Return the [X, Y] coordinate for the center point of the cell that contains the specified text.  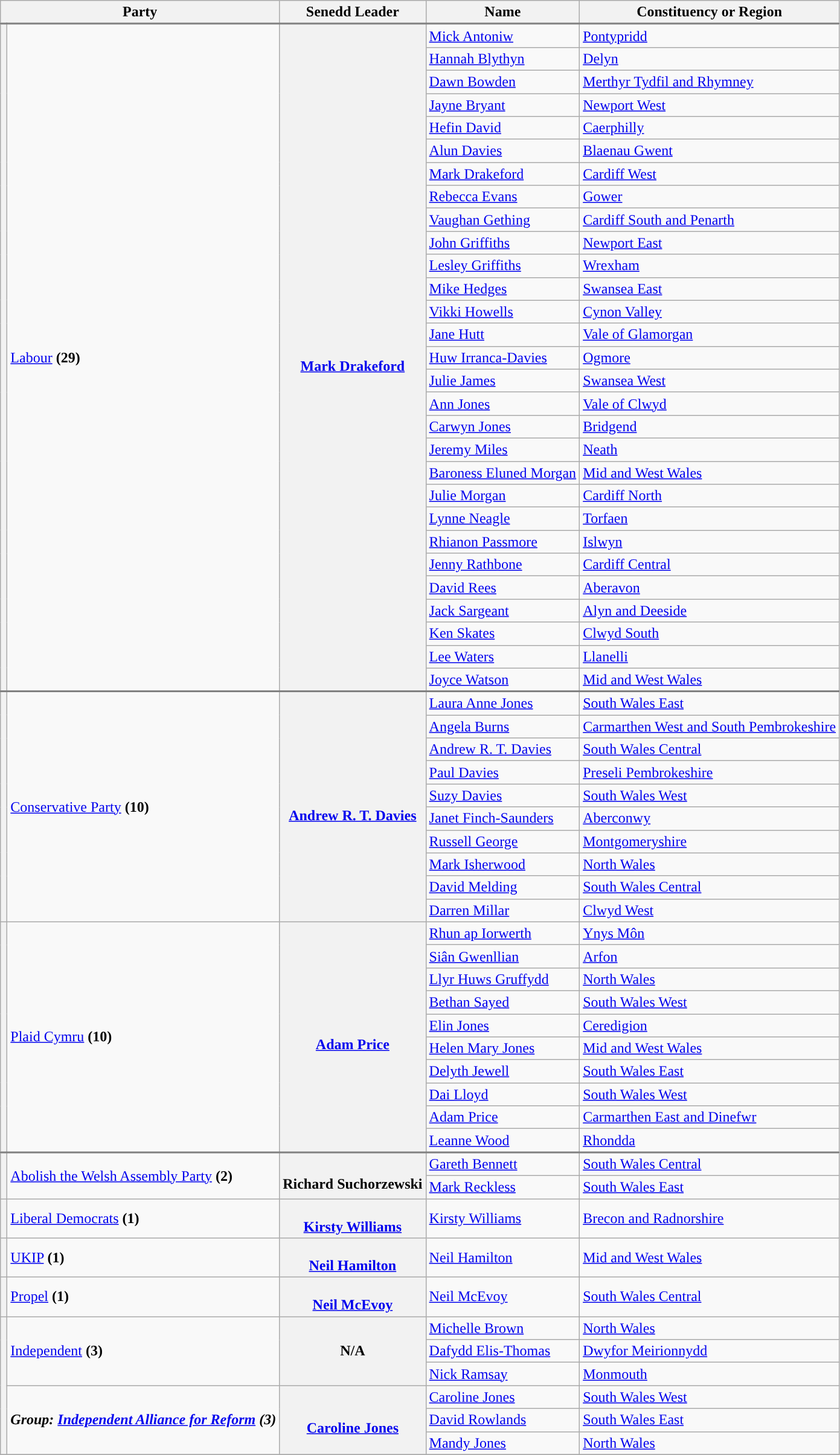
Siân Gwenllian [502, 956]
UKIP (1) [144, 1257]
Cardiff West [710, 174]
Cardiff South and Penarth [710, 220]
Ogmore [710, 358]
Cynon Valley [710, 312]
Montgomeryshire [710, 841]
Dai Lloyd [502, 1094]
Mark Isherwood [502, 864]
Rebecca Evans [502, 197]
Torfaen [710, 519]
Ann Jones [502, 403]
Ken Skates [502, 634]
Julie James [502, 381]
Neath [710, 449]
Bethan Sayed [502, 1002]
David Melding [502, 887]
Monmouth [710, 1374]
Michelle Brown [502, 1328]
Carwyn Jones [502, 426]
David Rowlands [502, 1420]
Abolish the Welsh Assembly Party (2) [144, 1175]
Julie Morgan [502, 496]
Alun Davies [502, 151]
Vale of Clwyd [710, 403]
Russell George [502, 841]
Mike Hedges [502, 289]
Mandy Jones [502, 1443]
Newport West [710, 104]
Islwyn [710, 542]
Swansea West [710, 381]
Cardiff Central [710, 565]
Baroness Eluned Morgan [502, 473]
Delyn [710, 59]
Llanelli [710, 657]
Clwyd West [710, 910]
Blaenau Gwent [710, 151]
Janet Finch-Saunders [502, 818]
Party [140, 12]
Elin Jones [502, 1025]
Hefin David [502, 128]
Propel (1) [144, 1297]
Rhun ap Iorwerth [502, 933]
Dwyfor Meirionnydd [710, 1351]
Preseli Pembrokeshire [710, 772]
Brecon and Radnorshire [710, 1218]
Jeremy Miles [502, 449]
Group: Independent Alliance for Reform (3) [144, 1420]
Constituency or Region [710, 12]
Merthyr Tydfil and Rhymney [710, 82]
Senedd Leader [353, 12]
Llyr Huws Gruffydd [502, 979]
Conservative Party (10) [144, 807]
Hannah Blythyn [502, 59]
Laura Anne Jones [502, 703]
Paul Davies [502, 772]
Nick Ramsay [502, 1374]
Arfon [710, 956]
Alyn and Deeside [710, 611]
Ynys Môn [710, 933]
Carmarthen East and Dinefwr [710, 1117]
Pontypridd [710, 36]
Rhondda [710, 1140]
Carmarthen West and South Pembrokeshire [710, 727]
Gareth Bennett [502, 1164]
Angela Burns [502, 727]
Jack Sargeant [502, 611]
Cardiff North [710, 496]
Wrexham [710, 266]
Swansea East [710, 289]
Jenny Rathbone [502, 565]
Richard Suchorzewski [353, 1175]
Name [502, 12]
Jane Hutt [502, 335]
Dawn Bowden [502, 82]
Caerphilly [710, 128]
Joyce Watson [502, 680]
Darren Millar [502, 910]
Liberal Democrats (1) [144, 1218]
Mick Antoniw [502, 36]
Gower [710, 197]
Labour (29) [144, 358]
Lesley Griffiths [502, 266]
Helen Mary Jones [502, 1049]
N/A [353, 1351]
Aberavon [710, 588]
Clwyd South [710, 634]
Vaughan Gething [502, 220]
John Griffiths [502, 243]
Lynne Neagle [502, 519]
Delyth Jewell [502, 1071]
David Rees [502, 588]
Vale of Glamorgan [710, 335]
Jayne Bryant [502, 104]
Dafydd Elis-Thomas [502, 1351]
Rhianon Passmore [502, 542]
Suzy Davies [502, 795]
Lee Waters [502, 657]
Mark Reckless [502, 1187]
Huw Irranca-Davies [502, 358]
Newport East [710, 243]
Ceredigion [710, 1025]
Aberconwy [710, 818]
Independent (3) [144, 1351]
Leanne Wood [502, 1140]
Plaid Cymru (10) [144, 1036]
Bridgend [710, 426]
Vikki Howells [502, 312]
